Output the (X, Y) coordinate of the center of the cell containing the given text.  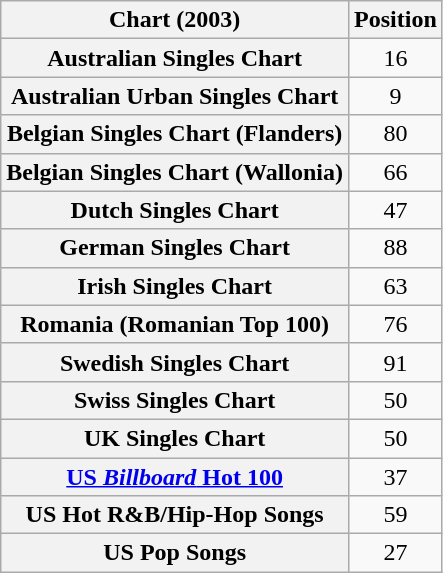
Romania (Romanian Top 100) (175, 324)
59 (396, 515)
47 (396, 210)
88 (396, 248)
16 (396, 58)
Swedish Singles Chart (175, 362)
Australian Urban Singles Chart (175, 96)
27 (396, 553)
9 (396, 96)
37 (396, 477)
Irish Singles Chart (175, 286)
German Singles Chart (175, 248)
Australian Singles Chart (175, 58)
Swiss Singles Chart (175, 400)
US Pop Songs (175, 553)
66 (396, 172)
Belgian Singles Chart (Flanders) (175, 134)
91 (396, 362)
Position (396, 20)
76 (396, 324)
Belgian Singles Chart (Wallonia) (175, 172)
63 (396, 286)
US Billboard Hot 100 (175, 477)
UK Singles Chart (175, 438)
US Hot R&B/Hip-Hop Songs (175, 515)
Dutch Singles Chart (175, 210)
80 (396, 134)
Chart (2003) (175, 20)
